Identify which cell holds the provided text, then report its (X, Y) central coordinate. 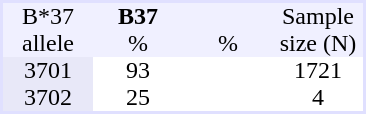
3702 (48, 98)
Sample (318, 16)
allele (48, 44)
B37 (138, 16)
4 (318, 98)
3701 (48, 70)
B*37 (48, 16)
1721 (318, 70)
25 (138, 98)
size (N) (318, 44)
93 (138, 70)
